Return [x, y] of the center of cell containing provided text 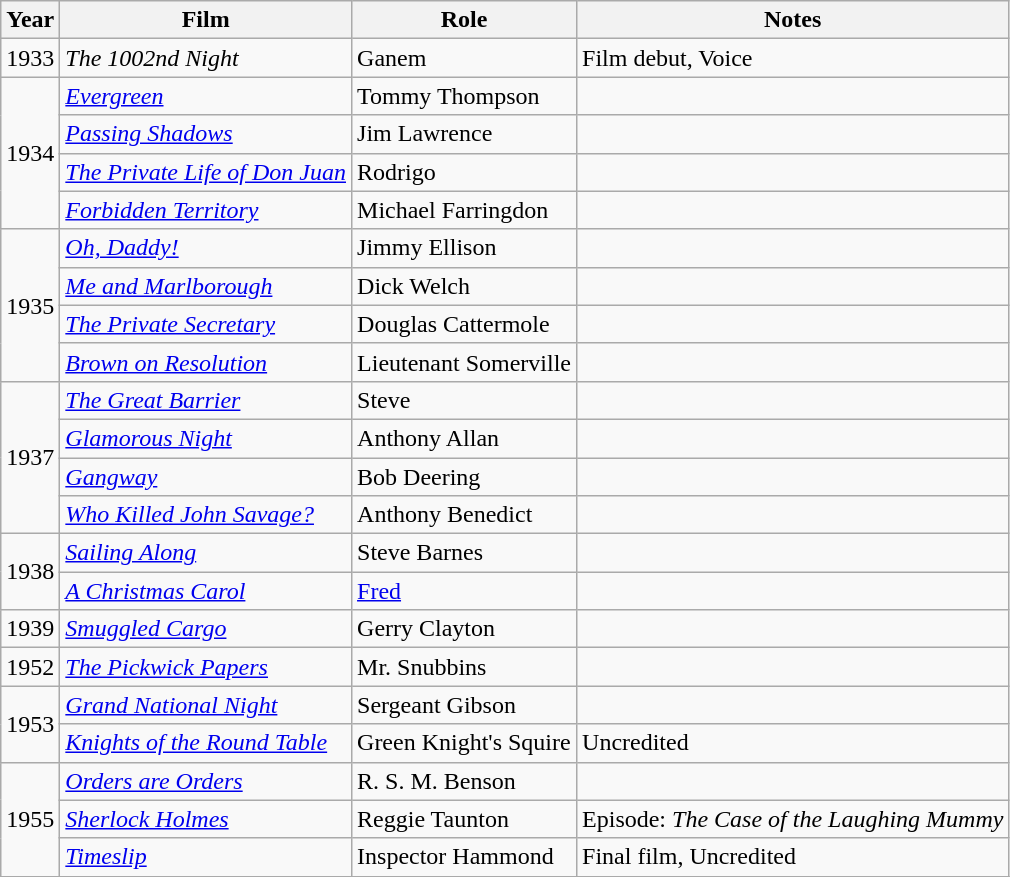
Film [206, 20]
Final film, Uncredited [793, 857]
1939 [30, 629]
Film debut, Voice [793, 58]
Dick Welch [464, 286]
Mr. Snubbins [464, 667]
Year [30, 20]
1955 [30, 819]
Sailing Along [206, 553]
Michael Farringdon [464, 210]
The Private Life of Don Juan [206, 172]
Glamorous Night [206, 438]
1935 [30, 305]
Evergreen [206, 96]
Oh, Daddy! [206, 248]
Notes [793, 20]
Reggie Taunton [464, 819]
1938 [30, 572]
Forbidden Territory [206, 210]
Sergeant Gibson [464, 705]
Episode: The Case of the Laughing Mummy [793, 819]
1934 [30, 153]
Knights of the Round Table [206, 743]
Orders are Orders [206, 781]
The Great Barrier [206, 400]
Fred [464, 591]
R. S. M. Benson [464, 781]
Brown on Resolution [206, 362]
Who Killed John Savage? [206, 515]
Passing Shadows [206, 134]
Rodrigo [464, 172]
Gerry Clayton [464, 629]
Tommy Thompson [464, 96]
Sherlock Holmes [206, 819]
The 1002nd Night [206, 58]
Me and Marlborough [206, 286]
Smuggled Cargo [206, 629]
1933 [30, 58]
The Pickwick Papers [206, 667]
Anthony Benedict [464, 515]
A Christmas Carol [206, 591]
The Private Secretary [206, 324]
1952 [30, 667]
Jimmy Ellison [464, 248]
Inspector Hammond [464, 857]
Role [464, 20]
Gangway [206, 477]
Green Knight's Squire [464, 743]
Bob Deering [464, 477]
1937 [30, 457]
Jim Lawrence [464, 134]
Lieutenant Somerville [464, 362]
Steve [464, 400]
1953 [30, 724]
Anthony Allan [464, 438]
Grand National Night [206, 705]
Ganem [464, 58]
Timeslip [206, 857]
Douglas Cattermole [464, 324]
Steve Barnes [464, 553]
Uncredited [793, 743]
